Return the [X, Y] coordinate for the center point of the cell that contains the specified text.  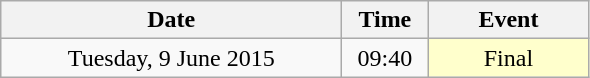
09:40 [385, 58]
Event [508, 20]
Final [508, 58]
Date [172, 20]
Tuesday, 9 June 2015 [172, 58]
Time [385, 20]
